Detect which cell encompasses the target text, then output its (X, Y) center coordinate. 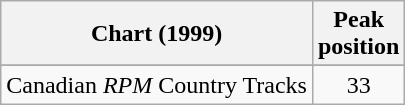
33 (358, 85)
Chart (1999) (157, 34)
Peakposition (358, 34)
Canadian RPM Country Tracks (157, 85)
